Find where the given text appears and provide that cell's center as [x, y] coordinate. 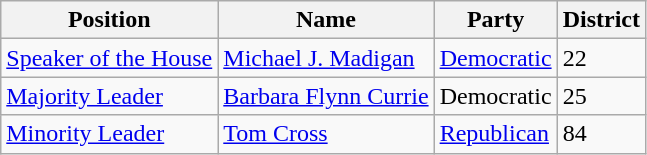
Majority Leader [110, 96]
25 [601, 96]
Minority Leader [110, 134]
84 [601, 134]
Speaker of the House [110, 58]
Republican [496, 134]
Party [496, 20]
Michael J. Madigan [326, 58]
Barbara Flynn Currie [326, 96]
District [601, 20]
Name [326, 20]
22 [601, 58]
Tom Cross [326, 134]
Position [110, 20]
